Detect which cell encompasses the target text, then output its (x, y) center coordinate. 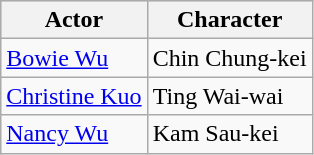
Nancy Wu (74, 134)
Actor (74, 20)
Ting Wai-wai (230, 96)
Bowie Wu (74, 58)
Character (230, 20)
Christine Kuo (74, 96)
Chin Chung-kei (230, 58)
Kam Sau-kei (230, 134)
